Detect which cell encompasses the target text, then output its (x, y) center coordinate. 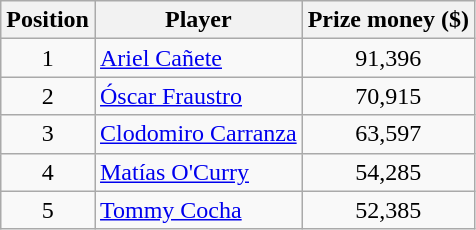
5 (48, 210)
2 (48, 96)
91,396 (388, 58)
Tommy Cocha (198, 210)
52,385 (388, 210)
Ariel Cañete (198, 58)
3 (48, 134)
4 (48, 172)
70,915 (388, 96)
Prize money ($) (388, 20)
Player (198, 20)
Óscar Fraustro (198, 96)
Clodomiro Carranza (198, 134)
54,285 (388, 172)
Position (48, 20)
1 (48, 58)
Matías O'Curry (198, 172)
63,597 (388, 134)
